Capture the cell that displays the provided text and extract its [X, Y] central coordinate. 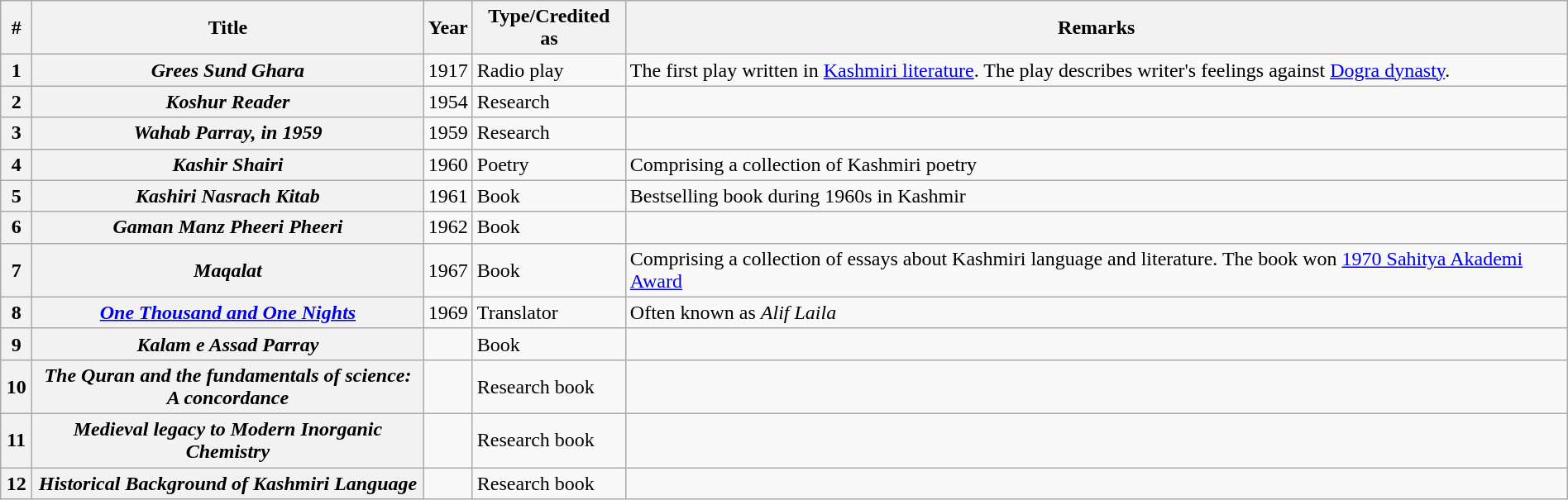
Year [448, 28]
Often known as Alif Laila [1097, 312]
One Thousand and One Nights [228, 312]
1969 [448, 312]
The first play written in Kashmiri literature. The play describes writer's feelings against Dogra dynasty. [1097, 70]
Historical Background of Kashmiri Language [228, 483]
5 [17, 196]
1954 [448, 102]
3 [17, 133]
Kashiri Nasrach Kitab [228, 196]
Comprising a collection of Kashmiri poetry [1097, 164]
Poetry [549, 164]
Koshur Reader [228, 102]
Translator [549, 312]
12 [17, 483]
7 [17, 269]
Maqalat [228, 269]
1962 [448, 227]
1959 [448, 133]
9 [17, 344]
The Quran and the fundamentals of science: A concordance [228, 387]
6 [17, 227]
10 [17, 387]
Type/Credited as [549, 28]
Medieval legacy to Modern Inorganic Chemistry [228, 440]
1961 [448, 196]
Radio play [549, 70]
4 [17, 164]
1 [17, 70]
1917 [448, 70]
1967 [448, 269]
Kalam e Assad Parray [228, 344]
Kashir Shairi [228, 164]
Gaman Manz Pheeri Pheeri [228, 227]
2 [17, 102]
Title [228, 28]
1960 [448, 164]
8 [17, 312]
Grees Sund Ghara [228, 70]
Remarks [1097, 28]
Bestselling book during 1960s in Kashmir [1097, 196]
Comprising a collection of essays about Kashmiri language and literature. The book won 1970 Sahitya Akademi Award [1097, 269]
# [17, 28]
11 [17, 440]
Wahab Parray, in 1959 [228, 133]
